Capture the cell that displays the provided text and extract its [X, Y] central coordinate. 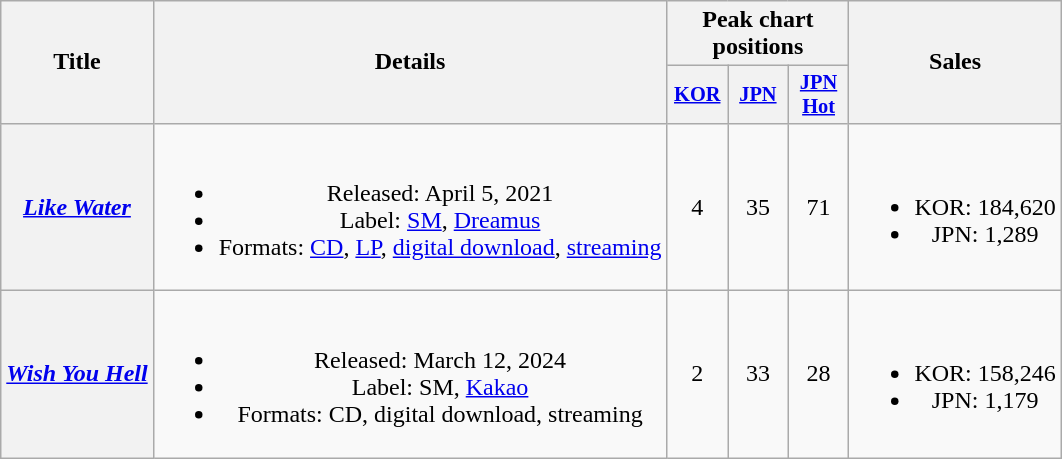
28 [818, 374]
35 [758, 206]
Like Water [77, 206]
Peak chart positions [758, 34]
Released: March 12, 2024Label: SM, KakaoFormats: CD, digital download, streaming [410, 374]
Wish You Hell [77, 374]
Released: April 5, 2021Label: SM, DreamusFormats: CD, LP, digital download, streaming [410, 206]
Sales [955, 62]
4 [698, 206]
33 [758, 374]
Details [410, 62]
Title [77, 62]
JPN [758, 95]
2 [698, 374]
KOR [698, 95]
JPNHot [818, 95]
KOR: 158,246JPN: 1,179 [955, 374]
71 [818, 206]
KOR: 184,620JPN: 1,289 [955, 206]
